Determine the [x, y] coordinate at the center of the cell enclosing the given text.  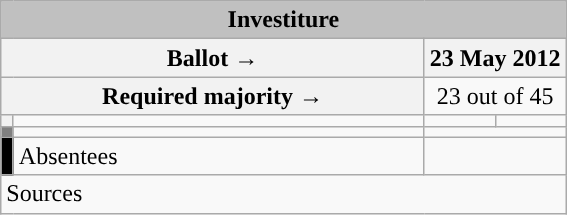
Ballot → [213, 58]
Investiture [284, 20]
23 May 2012 [495, 58]
Required majority → [213, 96]
Sources [284, 194]
Absentees [218, 156]
23 out of 45 [495, 96]
